Search for the cell housing the specified text and yield its (X, Y) center coordinate. 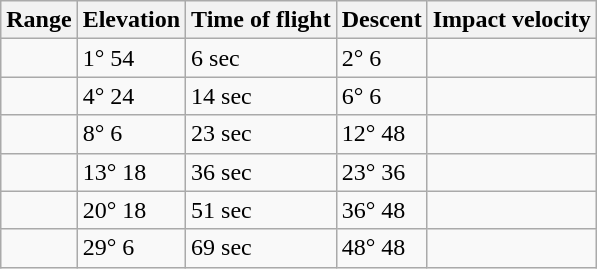
Time of flight (262, 20)
8° 6 (131, 134)
14 sec (262, 96)
Descent (382, 20)
13° 18 (131, 172)
2° 6 (382, 58)
1° 54 (131, 58)
23 sec (262, 134)
36 sec (262, 172)
36° 48 (382, 210)
51 sec (262, 210)
48° 48 (382, 248)
Elevation (131, 20)
69 sec (262, 248)
20° 18 (131, 210)
12° 48 (382, 134)
6 sec (262, 58)
29° 6 (131, 248)
6° 6 (382, 96)
4° 24 (131, 96)
Impact velocity (512, 20)
23° 36 (382, 172)
Range (39, 20)
